Determine the (x, y) coordinate at the center of the cell enclosing the given text.  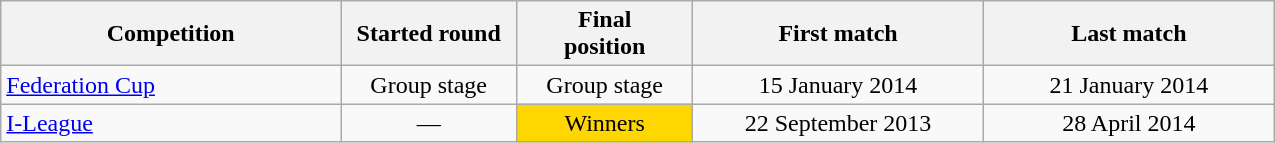
15 January 2014 (838, 85)
First match (838, 34)
21 January 2014 (1128, 85)
I-League (171, 123)
Last match (1128, 34)
— (429, 123)
Federation Cup (171, 85)
Final position (605, 34)
Winners (605, 123)
28 April 2014 (1128, 123)
Competition (171, 34)
22 September 2013 (838, 123)
Started round (429, 34)
